Provide the (X, Y) coordinate of the cell's center where the given text is located.  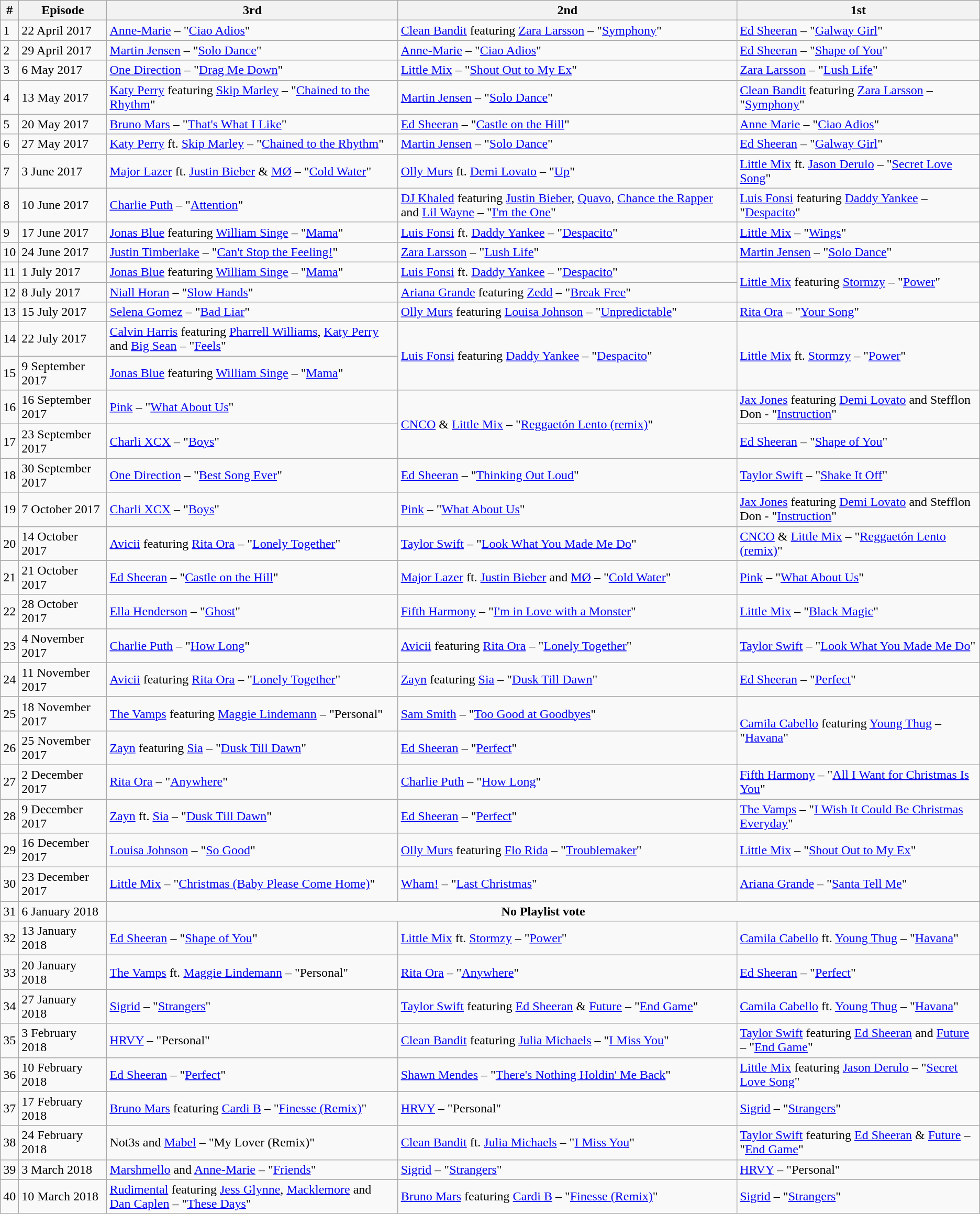
27 May 2017 (63, 144)
15 July 2017 (63, 312)
29 (9, 851)
23 December 2017 (63, 884)
Katy Perry featuring Skip Marley – "Chained to the Rhythm" (252, 97)
23 September 2017 (63, 441)
6 May 2017 (63, 70)
Little Mix featuring Stormzy – "Power" (859, 282)
Ed Sheeran – "Thinking Out Loud" (567, 476)
29 April 2017 (63, 50)
24 June 2017 (63, 252)
22 April 2017 (63, 30)
37 (9, 1108)
11 (9, 272)
35 (9, 1040)
25 (9, 713)
13 (9, 312)
24 (9, 680)
27 January 2018 (63, 1007)
30 (9, 884)
3 (9, 70)
38 (9, 1143)
33 (9, 972)
25 November 2017 (63, 748)
11 November 2017 (63, 680)
19 (9, 509)
Charlie Puth – "Attention" (252, 205)
1 (9, 30)
21 (9, 577)
31 (9, 911)
Fifth Harmony – "All I Want for Christmas Is You" (859, 781)
DJ Khaled featuring Justin Bieber, Quavo, Chance the Rapper and Lil Wayne – "I'm the One" (567, 205)
39 (9, 1169)
Niall Horan – "Slow Hands" (252, 292)
Taylor Swift – "Shake It Off" (859, 476)
Taylor Swift featuring Ed Sheeran and Future – "End Game" (859, 1040)
24 February 2018 (63, 1143)
No Playlist vote (543, 911)
Little Mix – "Black Magic" (859, 612)
13 January 2018 (63, 939)
Shawn Mendes – "There's Nothing Holdin' Me Back" (567, 1075)
40 (9, 1196)
7 October 2017 (63, 509)
3 June 2017 (63, 171)
9 (9, 232)
22 (9, 612)
Little Mix – "Christmas (Baby Please Come Home)" (252, 884)
The Vamps – "I Wish It Could Be Christmas Everyday" (859, 816)
17 (9, 441)
Justin Timberlake – "Can't Stop the Feeling!" (252, 252)
14 (9, 339)
28 (9, 816)
Major Lazer ft. Justin Bieber & MØ – "Cold Water" (252, 171)
32 (9, 939)
Camila Cabello featuring Young Thug – "Havana" (859, 731)
30 September 2017 (63, 476)
Sam Smith – "Too Good at Goodbyes" (567, 713)
Louisa Johnson – "So Good" (252, 851)
20 May 2017 (63, 124)
Rudimental featuring Jess Glynne, Macklemore and Dan Caplen – "These Days" (252, 1196)
21 October 2017 (63, 577)
10 March 2018 (63, 1196)
The Vamps ft. Maggie Lindemann – "Personal" (252, 972)
2 December 2017 (63, 781)
Marshmello and Anne-Marie – "Friends" (252, 1169)
1 July 2017 (63, 272)
Zayn ft. Sia – "Dusk Till Dawn" (252, 816)
Fifth Harmony – "I'm in Love with a Monster" (567, 612)
The Vamps featuring Maggie Lindemann – "Personal" (252, 713)
Wham! – "Last Christmas" (567, 884)
Little Mix ft. Jason Derulo – "Secret Love Song" (859, 171)
1st (859, 10)
6 January 2018 (63, 911)
20 (9, 544)
Katy Perry ft. Skip Marley – "Chained to the Rhythm" (252, 144)
Clean Bandit ft. Julia Michaels – "I Miss You" (567, 1143)
6 (9, 144)
2 (9, 50)
14 October 2017 (63, 544)
7 (9, 171)
3 February 2018 (63, 1040)
Episode (63, 10)
16 December 2017 (63, 851)
10 February 2018 (63, 1075)
Major Lazer ft. Justin Bieber and MØ – "Cold Water" (567, 577)
18 (9, 476)
# (9, 10)
9 December 2017 (63, 816)
27 (9, 781)
3rd (252, 10)
17 June 2017 (63, 232)
Little Mix featuring Jason Derulo – "Secret Love Song" (859, 1075)
Bruno Mars – "That's What I Like" (252, 124)
22 July 2017 (63, 339)
16 September 2017 (63, 407)
Not3s and Mabel – "My Lover (Remix)" (252, 1143)
One Direction – "Best Song Ever" (252, 476)
12 (9, 292)
10 (9, 252)
28 October 2017 (63, 612)
36 (9, 1075)
23 (9, 645)
3 March 2018 (63, 1169)
34 (9, 1007)
16 (9, 407)
4 (9, 97)
Ella Henderson – "Ghost" (252, 612)
8 (9, 205)
9 September 2017 (63, 373)
Ariana Grande – "Santa Tell Me" (859, 884)
Calvin Harris featuring Pharrell Williams, Katy Perry and Big Sean – "Feels" (252, 339)
17 February 2018 (63, 1108)
5 (9, 124)
Olly Murs featuring Louisa Johnson – "Unpredictable" (567, 312)
Olly Murs featuring Flo Rida – "Troublemaker" (567, 851)
13 May 2017 (63, 97)
Rita Ora – "Your Song" (859, 312)
15 (9, 373)
Olly Murs ft. Demi Lovato – "Up" (567, 171)
20 January 2018 (63, 972)
10 June 2017 (63, 205)
Selena Gomez – "Bad Liar" (252, 312)
26 (9, 748)
Anne Marie – "Ciao Adios" (859, 124)
2nd (567, 10)
8 July 2017 (63, 292)
Clean Bandit featuring Julia Michaels – "I Miss You" (567, 1040)
One Direction – "Drag Me Down" (252, 70)
4 November 2017 (63, 645)
Ariana Grande featuring Zedd – "Break Free" (567, 292)
18 November 2017 (63, 713)
Little Mix – "Wings" (859, 232)
